Extract the (X, Y) coordinate from the center of the cell holding the provided text.  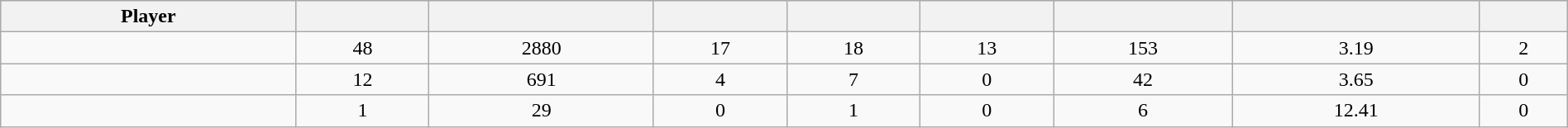
18 (853, 48)
3.65 (1356, 79)
17 (719, 48)
3.19 (1356, 48)
4 (719, 79)
Player (149, 17)
7 (853, 79)
12.41 (1356, 111)
13 (987, 48)
691 (541, 79)
2 (1523, 48)
153 (1143, 48)
2880 (541, 48)
6 (1143, 111)
42 (1143, 79)
12 (362, 79)
29 (541, 111)
48 (362, 48)
